Return the [x, y] coordinate for the center point of the cell that contains the specified text.  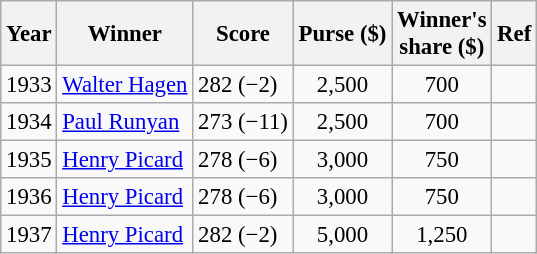
Score [243, 34]
1936 [29, 197]
1934 [29, 122]
Winner [125, 34]
1933 [29, 85]
1935 [29, 160]
273 (−11) [243, 122]
Winner'sshare ($) [442, 34]
Purse ($) [342, 34]
Ref [514, 34]
1937 [29, 235]
Paul Runyan [125, 122]
Year [29, 34]
1,250 [442, 235]
Walter Hagen [125, 85]
5,000 [342, 235]
